From the cell containing the given text, extract its center point as [x, y] coordinate. 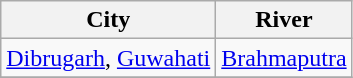
Brahmaputra [284, 58]
Dibrugarh, Guwahati [108, 58]
City [108, 20]
River [284, 20]
